Pinpoint the cell where the given text exists, returning its (x, y) midpoint coordinate. 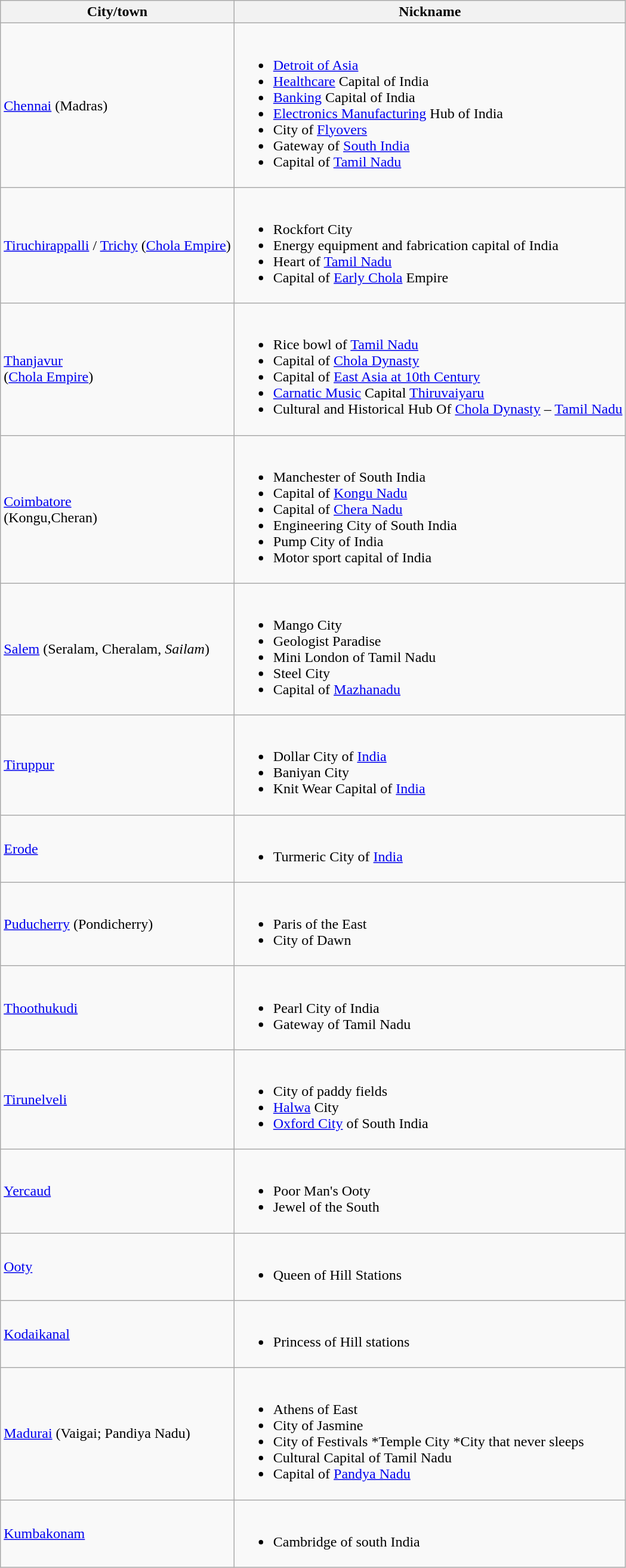
Kumbakonam (118, 1534)
Kodaikanal (118, 1335)
Paris of the EastCity of Dawn (430, 924)
Erode (118, 849)
Queen of Hill Stations (430, 1267)
Salem (Seralam, Cheralam, Sailam) (118, 649)
Thanjavur(Chola Empire) (118, 369)
Yercaud (118, 1191)
Pearl City of IndiaGateway of Tamil Nadu (430, 1008)
Poor Man's OotyJewel of the South (430, 1191)
Cambridge of south India (430, 1534)
Athens of EastCity of JasmineCity of Festivals *Temple City *City that never sleepsCultural Capital of Tamil NaduCapital of Pandya Nadu (430, 1434)
Princess of Hill stations (430, 1335)
Tirunelveli (118, 1099)
Rockfort CityEnergy equipment and fabrication capital of IndiaHeart of Tamil NaduCapital of Early Chola Empire (430, 245)
City/town (118, 12)
Thoothukudi (118, 1008)
Turmeric City of India (430, 849)
Manchester of South IndiaCapital of Kongu NaduCapital of Chera NaduEngineering City of South IndiaPump City of IndiaMotor sport capital of India (430, 509)
Nickname (430, 12)
Dollar City of IndiaBaniyan CityKnit Wear Capital of India (430, 765)
Ooty (118, 1267)
Tiruppur (118, 765)
Tiruchirappalli / Trichy (Chola Empire) (118, 245)
Puducherry (Pondicherry) (118, 924)
Coimbatore(Kongu,Cheran) (118, 509)
Madurai (Vaigai; Pandiya Nadu) (118, 1434)
Mango CityGeologist ParadiseMini London of Tamil NaduSteel CityCapital of Mazhanadu (430, 649)
Chennai (Madras) (118, 105)
City of paddy fieldsHalwa CityOxford City of South India (430, 1099)
